For the text-containing cell, return its midpoint in [x, y] coordinate format. 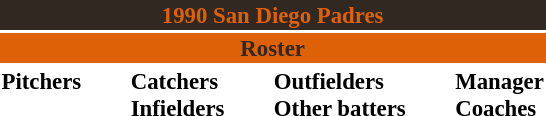
1990 San Diego Padres [272, 15]
Roster [272, 48]
